Capture the cell that displays the provided text and extract its (X, Y) central coordinate. 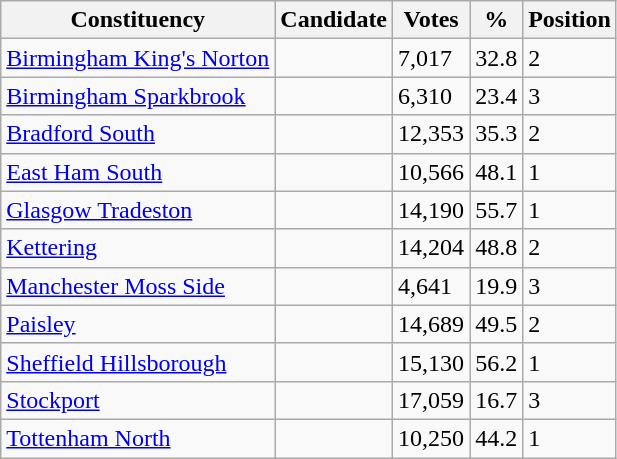
Candidate (334, 20)
Manchester Moss Side (138, 286)
Glasgow Tradeston (138, 210)
55.7 (496, 210)
Birmingham King's Norton (138, 58)
East Ham South (138, 172)
Constituency (138, 20)
14,204 (432, 248)
Tottenham North (138, 438)
16.7 (496, 400)
6,310 (432, 96)
56.2 (496, 362)
35.3 (496, 134)
23.4 (496, 96)
17,059 (432, 400)
32.8 (496, 58)
Birmingham Sparkbrook (138, 96)
Votes (432, 20)
7,017 (432, 58)
Sheffield Hillsborough (138, 362)
Kettering (138, 248)
14,190 (432, 210)
Bradford South (138, 134)
19.9 (496, 286)
Paisley (138, 324)
44.2 (496, 438)
48.1 (496, 172)
% (496, 20)
15,130 (432, 362)
49.5 (496, 324)
48.8 (496, 248)
14,689 (432, 324)
Stockport (138, 400)
Position (570, 20)
4,641 (432, 286)
12,353 (432, 134)
10,566 (432, 172)
10,250 (432, 438)
